Identify which cell holds the provided text, then report its [X, Y] central coordinate. 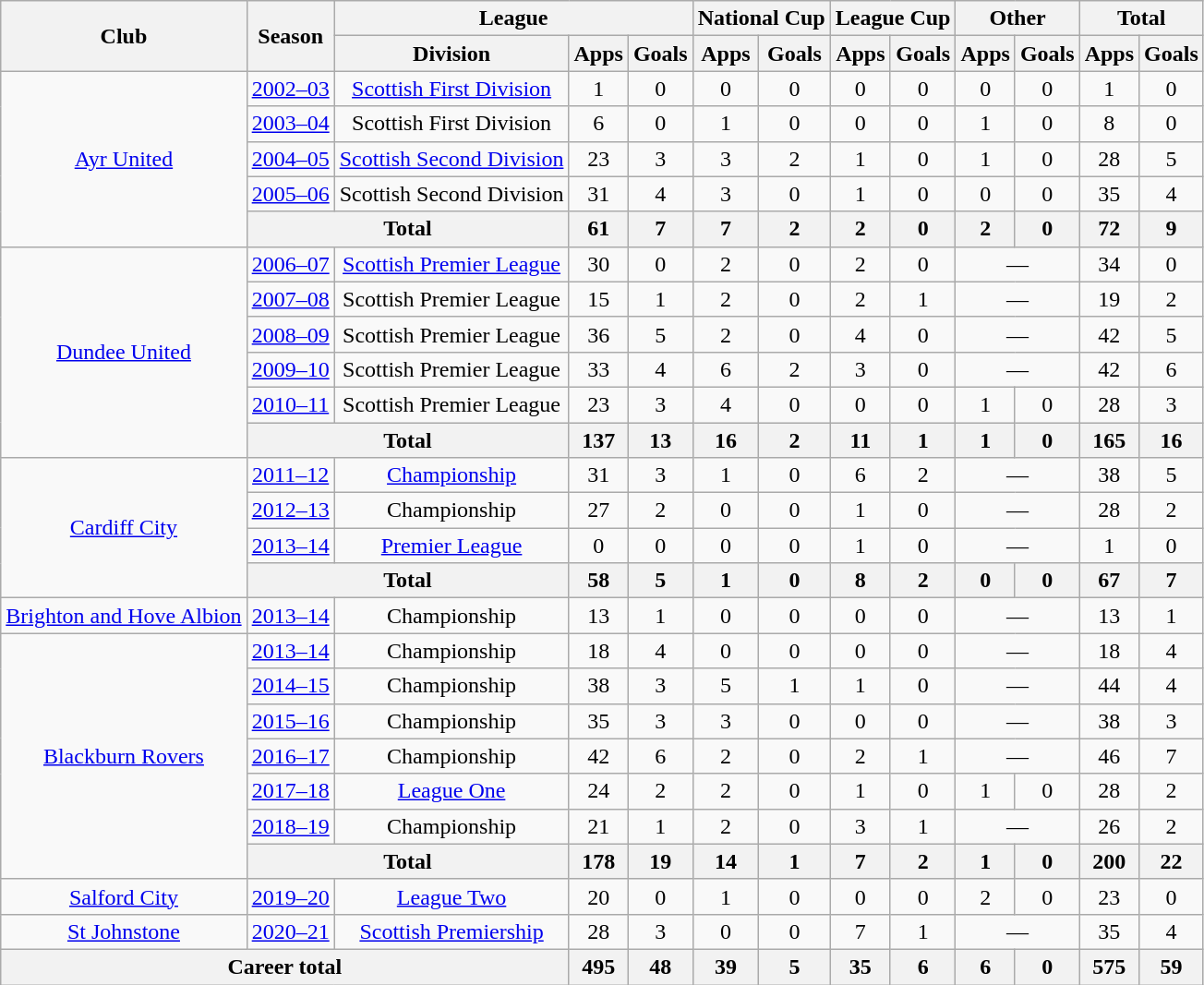
League [513, 18]
Career total [284, 967]
2004–05 [290, 159]
22 [1172, 861]
14 [726, 861]
165 [1109, 440]
26 [1109, 826]
34 [1109, 264]
2008–09 [290, 334]
27 [598, 511]
Brighton and Hove Albion [124, 616]
67 [1109, 581]
2005–06 [290, 194]
20 [598, 896]
Season [290, 36]
Dundee United [124, 352]
National Cup [761, 18]
Ayr United [124, 159]
2007–08 [290, 299]
Division [451, 54]
2015–16 [290, 721]
46 [1109, 756]
48 [660, 967]
2003–04 [290, 124]
21 [598, 826]
2010–11 [290, 404]
2017–18 [290, 791]
9 [1172, 229]
2018–19 [290, 826]
Club [124, 36]
League One [451, 791]
2006–07 [290, 264]
St Johnstone [124, 931]
Salford City [124, 896]
2014–15 [290, 686]
Other [1017, 18]
2016–17 [290, 756]
58 [598, 581]
30 [598, 264]
24 [598, 791]
Cardiff City [124, 528]
575 [1109, 967]
2020–21 [290, 931]
200 [1109, 861]
178 [598, 861]
Blackburn Rovers [124, 756]
39 [726, 967]
Premier League [451, 546]
137 [598, 440]
15 [598, 299]
2002–03 [290, 89]
2012–13 [290, 511]
League Two [451, 896]
2019–20 [290, 896]
44 [1109, 686]
72 [1109, 229]
2009–10 [290, 369]
61 [598, 229]
11 [861, 440]
36 [598, 334]
59 [1172, 967]
33 [598, 369]
495 [598, 967]
Scottish Premiership [451, 931]
2011–12 [290, 475]
League Cup [893, 18]
